Determine the (X, Y) coordinate at the center of the cell enclosing the given text.  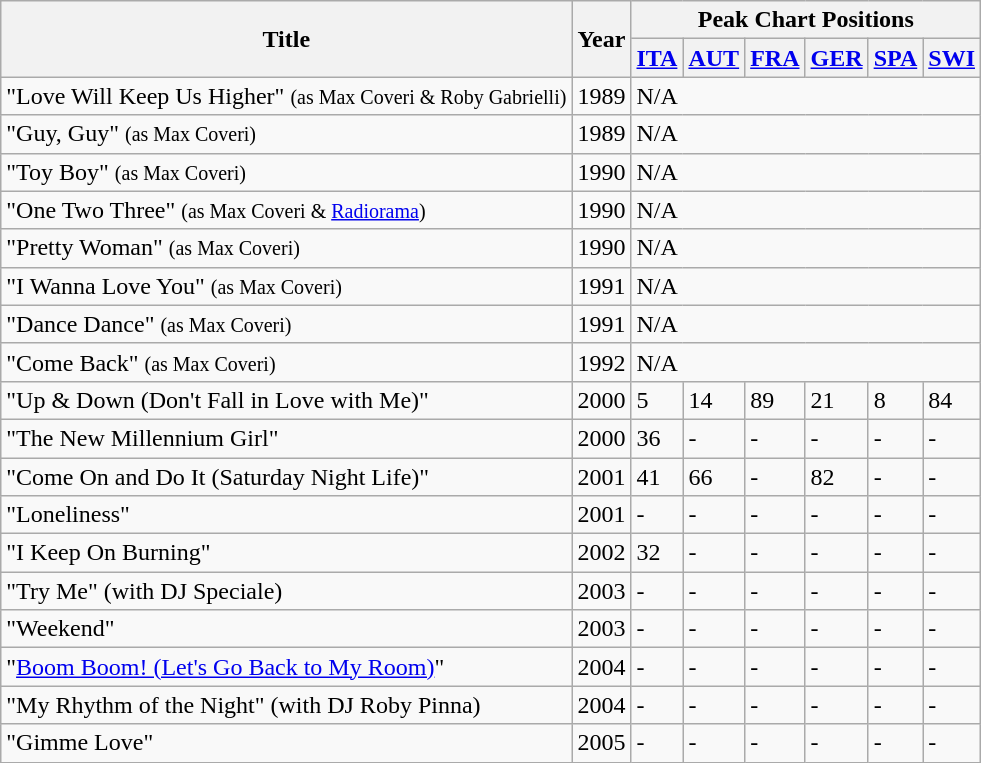
"Gimme Love" (286, 743)
GER (836, 58)
"Weekend" (286, 629)
"Try Me" (with DJ Speciale) (286, 591)
2002 (602, 553)
1992 (602, 362)
89 (775, 400)
5 (657, 400)
ITA (657, 58)
"Come Back" (as Max Coveri) (286, 362)
"My Rhythm of the Night" (with DJ Roby Pinna) (286, 705)
"Guy, Guy" (as Max Coveri) (286, 134)
SWI (952, 58)
32 (657, 553)
41 (657, 477)
Year (602, 39)
FRA (775, 58)
Peak Chart Positions (806, 20)
"I Wanna Love You" (as Max Coveri) (286, 286)
2005 (602, 743)
"Love Will Keep Us Higher" (as Max Coveri & Roby Gabrielli) (286, 96)
Title (286, 39)
"Toy Boy" (as Max Coveri) (286, 172)
36 (657, 438)
"Loneliness" (286, 515)
"I Keep On Burning" (286, 553)
82 (836, 477)
84 (952, 400)
AUT (714, 58)
"Dance Dance" (as Max Coveri) (286, 324)
"Come On and Do It (Saturday Night Life)" (286, 477)
"Pretty Woman" (as Max Coveri) (286, 248)
"Up & Down (Don't Fall in Love with Me)" (286, 400)
"Boom Boom! (Let's Go Back to My Room)" (286, 667)
"The New Millennium Girl" (286, 438)
8 (896, 400)
66 (714, 477)
21 (836, 400)
"One Two Three" (as Max Coveri & Radiorama) (286, 210)
SPA (896, 58)
14 (714, 400)
